Capture the cell that displays the provided text and extract its [X, Y] central coordinate. 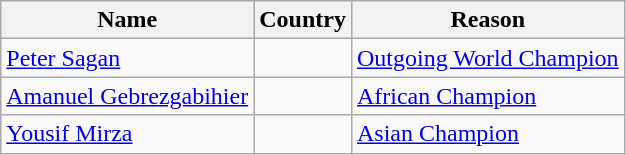
Country [303, 20]
Name [128, 20]
African Champion [488, 96]
Reason [488, 20]
Amanuel Gebrezgabihier [128, 96]
Peter Sagan [128, 58]
Outgoing World Champion [488, 58]
Asian Champion [488, 134]
Yousif Mirza [128, 134]
